Provide the (x, y) coordinate of the cell's center where the given text is located.  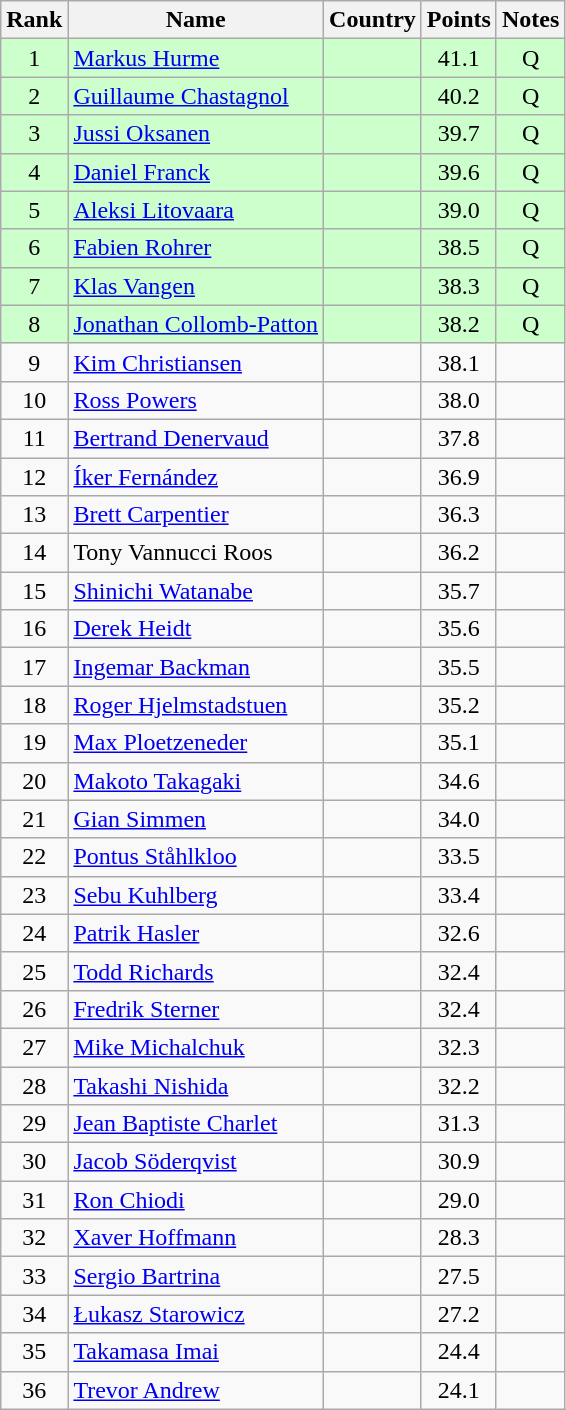
20 (34, 781)
17 (34, 667)
30.9 (458, 1162)
31 (34, 1200)
Ingemar Backman (196, 667)
14 (34, 553)
Patrik Hasler (196, 933)
Takamasa Imai (196, 1352)
32.6 (458, 933)
27.2 (458, 1314)
32 (34, 1238)
38.2 (458, 324)
37.8 (458, 438)
35.2 (458, 705)
31.3 (458, 1124)
Jonathan Collomb-Patton (196, 324)
Aleksi Litovaara (196, 210)
Sergio Bartrina (196, 1276)
27 (34, 1047)
38.1 (458, 362)
Klas Vangen (196, 286)
40.2 (458, 96)
24 (34, 933)
28.3 (458, 1238)
25 (34, 971)
Ross Powers (196, 400)
Derek Heidt (196, 629)
Ron Chiodi (196, 1200)
32.2 (458, 1085)
Shinichi Watanabe (196, 591)
Guillaume Chastagnol (196, 96)
Fabien Rohrer (196, 248)
23 (34, 895)
8 (34, 324)
39.7 (458, 134)
24.1 (458, 1390)
Sebu Kuhlberg (196, 895)
1 (34, 58)
9 (34, 362)
36.9 (458, 477)
36.3 (458, 515)
11 (34, 438)
5 (34, 210)
26 (34, 1009)
Jacob Söderqvist (196, 1162)
33.5 (458, 857)
22 (34, 857)
Roger Hjelmstadstuen (196, 705)
34.0 (458, 819)
Points (458, 20)
39.0 (458, 210)
6 (34, 248)
Łukasz Starowicz (196, 1314)
Kim Christiansen (196, 362)
Jussi Oksanen (196, 134)
35.1 (458, 743)
Todd Richards (196, 971)
34.6 (458, 781)
38.3 (458, 286)
3 (34, 134)
Brett Carpentier (196, 515)
Jean Baptiste Charlet (196, 1124)
24.4 (458, 1352)
35.6 (458, 629)
36.2 (458, 553)
32.3 (458, 1047)
35.5 (458, 667)
Pontus Ståhlkloo (196, 857)
4 (34, 172)
34 (34, 1314)
Tony Vannucci Roos (196, 553)
Íker Fernández (196, 477)
28 (34, 1085)
15 (34, 591)
Notes (530, 20)
Max Ploetzeneder (196, 743)
Markus Hurme (196, 58)
33.4 (458, 895)
18 (34, 705)
29.0 (458, 1200)
29 (34, 1124)
Rank (34, 20)
35 (34, 1352)
Name (196, 20)
21 (34, 819)
Country (373, 20)
10 (34, 400)
Bertrand Denervaud (196, 438)
38.0 (458, 400)
38.5 (458, 248)
Mike Michalchuk (196, 1047)
30 (34, 1162)
Daniel Franck (196, 172)
Xaver Hoffmann (196, 1238)
Gian Simmen (196, 819)
13 (34, 515)
Takashi Nishida (196, 1085)
19 (34, 743)
41.1 (458, 58)
16 (34, 629)
7 (34, 286)
39.6 (458, 172)
36 (34, 1390)
2 (34, 96)
Trevor Andrew (196, 1390)
Makoto Takagaki (196, 781)
33 (34, 1276)
35.7 (458, 591)
12 (34, 477)
Fredrik Sterner (196, 1009)
27.5 (458, 1276)
